From the cell containing the given text, extract its center point as (X, Y) coordinate. 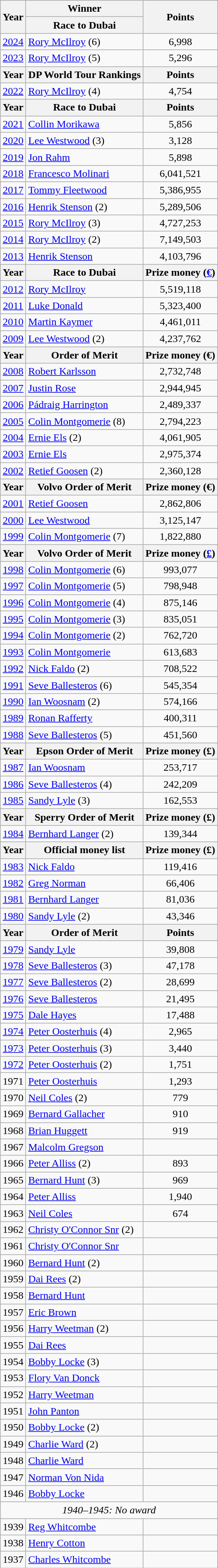
1994 (13, 636)
2,965 (180, 1032)
Jon Rahm (85, 157)
Colin Montgomerie (2) (85, 636)
1959 (13, 1279)
2018 (13, 173)
1974 (13, 1032)
Charlie Ward (85, 1460)
1949 (13, 1444)
Francesco Molinari (85, 173)
1966 (13, 1164)
DP World Tour Rankings (85, 75)
2002 (13, 470)
1990 (13, 701)
Neil Coles (85, 1213)
875,146 (180, 603)
3,125,147 (180, 520)
2,944,945 (180, 388)
Harry Weetman (2) (85, 1329)
Peter Oosterhuis (2) (85, 1065)
1987 (13, 768)
1961 (13, 1246)
1988 (13, 735)
3,440 (180, 1048)
5,323,400 (180, 306)
Peter Alliss (85, 1196)
1950 (13, 1428)
1969 (13, 1114)
Bernhard Langer (2) (85, 834)
Dai Rees (2) (85, 1279)
Brian Huggett (85, 1131)
Pádraig Harrington (85, 404)
708,522 (180, 668)
Sandy Lyle (85, 949)
4,103,796 (180, 256)
2,489,337 (180, 404)
1948 (13, 1460)
Harry Weetman (85, 1395)
Rory McIlroy (5) (85, 58)
1995 (13, 619)
2009 (13, 339)
1971 (13, 1081)
Neil Coles (2) (85, 1098)
893 (180, 1164)
2,975,374 (180, 454)
919 (180, 1131)
Ian Woosnam (85, 768)
4,754 (180, 91)
Bernard Gallacher (85, 1114)
2003 (13, 454)
Christy O'Connor Snr (2) (85, 1229)
1946 (13, 1493)
Collin Morikawa (85, 124)
Seve Ballesteros (5) (85, 735)
John Panton (85, 1411)
Robert Karlsson (85, 372)
1960 (13, 1263)
6,998 (180, 42)
762,720 (180, 636)
Seve Ballesteros (85, 998)
Ernie Els (2) (85, 437)
1957 (13, 1312)
5,519,118 (180, 289)
2022 (13, 91)
Dai Rees (85, 1345)
Sandy Lyle (2) (85, 916)
Seve Ballesteros (4) (85, 784)
2020 (13, 140)
6,041,521 (180, 173)
2,794,223 (180, 421)
Colin Montgomerie (6) (85, 570)
1963 (13, 1213)
2019 (13, 157)
1985 (13, 801)
Lee Westwood (2) (85, 339)
5,289,506 (180, 207)
2021 (13, 124)
613,683 (180, 652)
242,209 (180, 784)
Flory Van Donck (85, 1378)
1,293 (180, 1081)
5,856 (180, 124)
Ian Woosnam (2) (85, 701)
66,406 (180, 883)
2004 (13, 437)
Henry Cotton (85, 1543)
2,862,806 (180, 504)
2008 (13, 372)
1983 (13, 867)
1947 (13, 1477)
39,808 (180, 949)
1979 (13, 949)
1976 (13, 998)
1972 (13, 1065)
5,898 (180, 157)
Peter Alliss (2) (85, 1164)
Rory McIlroy (85, 289)
2000 (13, 520)
Colin Montgomerie (8) (85, 421)
1970 (13, 1098)
1992 (13, 668)
Sandy Lyle (3) (85, 801)
574,166 (180, 701)
Charles Whitcombe (85, 1560)
Rory McIlroy (2) (85, 240)
4,061,905 (180, 437)
1954 (13, 1362)
1996 (13, 603)
Sperry Order of Merit (85, 817)
674 (180, 1213)
1952 (13, 1395)
2,732,748 (180, 372)
2023 (13, 58)
1998 (13, 570)
Martin Kaymer (85, 322)
1981 (13, 900)
2006 (13, 404)
81,036 (180, 900)
Charlie Ward (2) (85, 1444)
Colin Montgomerie (4) (85, 603)
5,386,955 (180, 190)
545,354 (180, 685)
Rory McIlroy (6) (85, 42)
Henrik Stenson (2) (85, 207)
1997 (13, 586)
4,237,762 (180, 339)
1973 (13, 1048)
Colin Montgomerie (3) (85, 619)
Tommy Fleetwood (85, 190)
Bernard Hunt (2) (85, 1263)
Winner (85, 9)
2017 (13, 190)
43,346 (180, 916)
Bobby Locke (3) (85, 1362)
1937 (13, 1560)
2005 (13, 421)
1991 (13, 685)
Rory McIlroy (4) (85, 91)
835,051 (180, 619)
2,360,128 (180, 470)
4,461,011 (180, 322)
1984 (13, 834)
1993 (13, 652)
779 (180, 1098)
993,077 (180, 570)
Peter Oosterhuis (85, 1081)
7,149,503 (180, 240)
1986 (13, 784)
Malcolm Gregson (85, 1147)
2014 (13, 240)
2001 (13, 504)
Henrik Stenson (85, 256)
Peter Oosterhuis (3) (85, 1048)
Bernard Hunt (85, 1296)
1,751 (180, 1065)
Epson Order of Merit (85, 751)
2007 (13, 388)
1975 (13, 1015)
Christy O'Connor Snr (85, 1246)
Retief Goosen (2) (85, 470)
Seve Ballesteros (6) (85, 685)
1964 (13, 1196)
Reg Whitcombe (85, 1526)
3,128 (180, 140)
4,727,253 (180, 223)
17,488 (180, 1015)
1956 (13, 1329)
1953 (13, 1378)
Retief Goosen (85, 504)
400,311 (180, 718)
2012 (13, 289)
1938 (13, 1543)
Rory McIlroy (3) (85, 223)
451,560 (180, 735)
2010 (13, 322)
Colin Montgomerie (7) (85, 537)
47,178 (180, 965)
Bernard Hunt (3) (85, 1180)
2016 (13, 207)
1980 (13, 916)
5,296 (180, 58)
Greg Norman (85, 883)
Ernie Els (85, 454)
1955 (13, 1345)
Bobby Locke (85, 1493)
Colin Montgomerie (5) (85, 586)
Lee Westwood (85, 520)
Luke Donald (85, 306)
1977 (13, 982)
1,940 (180, 1196)
Dale Hayes (85, 1015)
Peter Oosterhuis (4) (85, 1032)
Seve Ballesteros (3) (85, 965)
798,948 (180, 586)
Eric Brown (85, 1312)
1965 (13, 1180)
Official money list (85, 850)
28,699 (180, 982)
1982 (13, 883)
Bernhard Langer (85, 900)
Seve Ballesteros (2) (85, 982)
21,495 (180, 998)
1989 (13, 718)
1958 (13, 1296)
1940–1945: No award (109, 1510)
139,344 (180, 834)
1951 (13, 1411)
1939 (13, 1526)
1967 (13, 1147)
Nick Faldo (2) (85, 668)
1978 (13, 965)
2015 (13, 223)
Ronan Rafferty (85, 718)
2013 (13, 256)
Colin Montgomerie (85, 652)
Norman Von Nida (85, 1477)
1,822,880 (180, 537)
Justin Rose (85, 388)
1962 (13, 1229)
Lee Westwood (3) (85, 140)
162,553 (180, 801)
2024 (13, 42)
Bobby Locke (2) (85, 1428)
119,416 (180, 867)
253,717 (180, 768)
1968 (13, 1131)
Nick Faldo (85, 867)
1999 (13, 537)
969 (180, 1180)
910 (180, 1114)
2011 (13, 306)
